From the cell containing the given text, extract its center point as (x, y) coordinate. 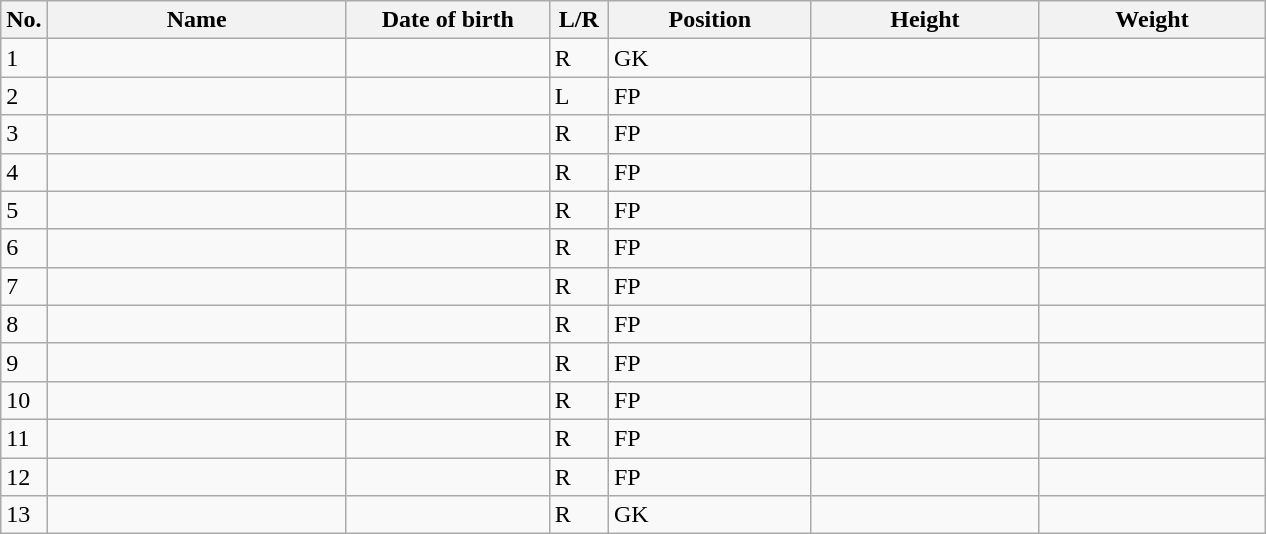
2 (24, 96)
8 (24, 324)
13 (24, 515)
12 (24, 477)
9 (24, 362)
3 (24, 134)
Position (710, 20)
L/R (578, 20)
Height (924, 20)
4 (24, 172)
5 (24, 210)
6 (24, 248)
Weight (1152, 20)
1 (24, 58)
L (578, 96)
7 (24, 286)
No. (24, 20)
Name (196, 20)
10 (24, 400)
Date of birth (448, 20)
11 (24, 438)
